Locate the cell with the specified text and output its (x, y) center coordinate. 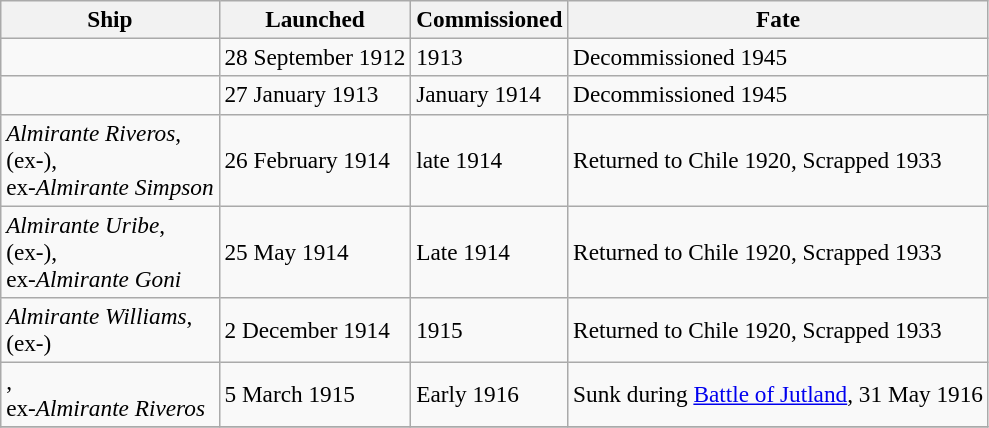
Early 1916 (490, 394)
5 March 1915 (315, 394)
late 1914 (490, 160)
Launched (315, 19)
,ex-Almirante Riveros (110, 394)
25 May 1914 (315, 251)
27 January 1913 (315, 95)
Late 1914 (490, 251)
Almirante Uribe,(ex-),ex-Almirante Goni (110, 251)
28 September 1912 (315, 57)
Almirante Riveros,(ex-),ex-Almirante Simpson (110, 160)
Ship (110, 19)
2 December 1914 (315, 330)
January 1914 (490, 95)
Fate (778, 19)
1913 (490, 57)
Commissioned (490, 19)
Almirante Williams,(ex-) (110, 330)
Sunk during Battle of Jutland, 31 May 1916 (778, 394)
1915 (490, 330)
26 February 1914 (315, 160)
